Identify which cell holds the provided text, then report its [X, Y] central coordinate. 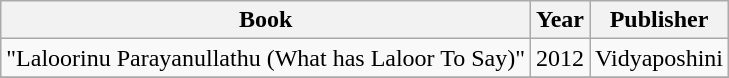
"Laloorinu Parayanullathu (What has Laloor To Say)" [266, 58]
Book [266, 20]
Publisher [660, 20]
Vidyaposhini [660, 58]
2012 [560, 58]
Year [560, 20]
